Determine the (x, y) coordinate at the center of the cell enclosing the given text.  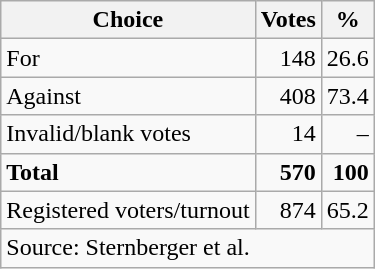
65.2 (348, 210)
Invalid/blank votes (128, 134)
Total (128, 172)
Registered voters/turnout (128, 210)
100 (348, 172)
% (348, 20)
– (348, 134)
408 (288, 96)
For (128, 58)
874 (288, 210)
73.4 (348, 96)
Source: Sternberger et al. (188, 248)
Choice (128, 20)
Against (128, 96)
26.6 (348, 58)
148 (288, 58)
570 (288, 172)
14 (288, 134)
Votes (288, 20)
